Provide the [X, Y] coordinate of the cell's center where the given text is located.  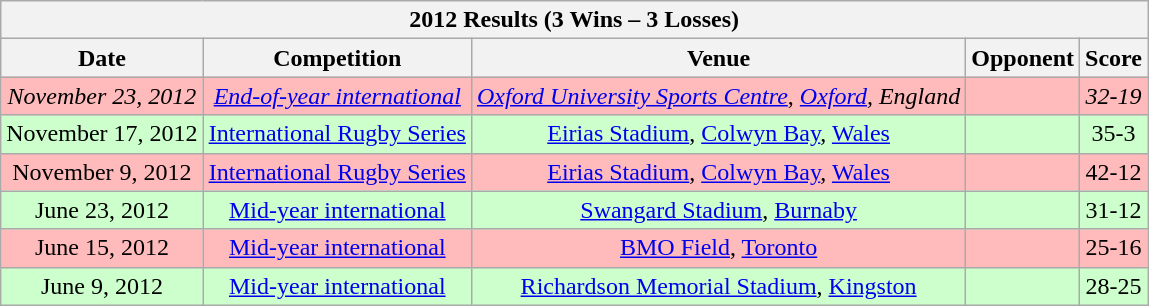
June 15, 2012 [102, 248]
November 23, 2012 [102, 96]
BMO Field, Toronto [718, 248]
35-3 [1114, 134]
November 9, 2012 [102, 172]
2012 Results (3 Wins – 3 Losses) [574, 20]
42-12 [1114, 172]
28-25 [1114, 286]
Score [1114, 58]
32-19 [1114, 96]
Competition [337, 58]
Opponent [1023, 58]
Oxford University Sports Centre, Oxford, England [718, 96]
June 23, 2012 [102, 210]
Venue [718, 58]
November 17, 2012 [102, 134]
25-16 [1114, 248]
End-of-year international [337, 96]
31-12 [1114, 210]
June 9, 2012 [102, 286]
Swangard Stadium, Burnaby [718, 210]
Richardson Memorial Stadium, Kingston [718, 286]
Date [102, 58]
